Provide the [X, Y] coordinate of the cell's center where the given text is located.  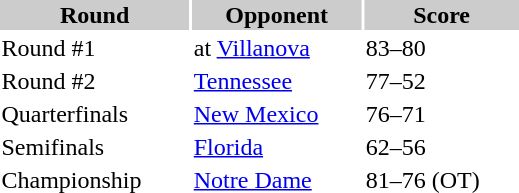
Tennessee [276, 81]
New Mexico [276, 114]
Round [94, 15]
62–56 [442, 147]
Opponent [276, 15]
Round #1 [94, 48]
83–80 [442, 48]
Florida [276, 147]
77–52 [442, 81]
at Villanova [276, 48]
Quarterfinals [94, 114]
Semifinals [94, 147]
Round #2 [94, 81]
Score [442, 15]
76–71 [442, 114]
